Return [X, Y] of the center of cell containing provided text 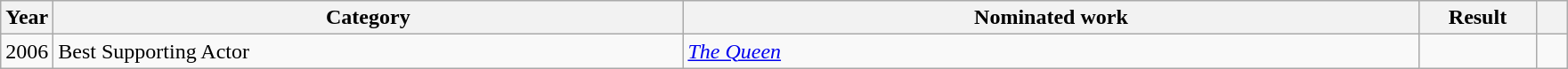
Best Supporting Actor [369, 51]
Result [1478, 18]
Category [369, 18]
Nominated work [1051, 18]
Year [27, 18]
The Queen [1051, 51]
2006 [27, 51]
